Search for the cell housing the specified text and yield its [x, y] center coordinate. 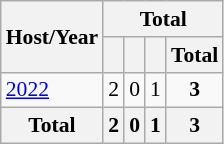
2022 [52, 90]
Host/Year [52, 36]
